Extract the (x, y) coordinate from the center of the cell holding the provided text.  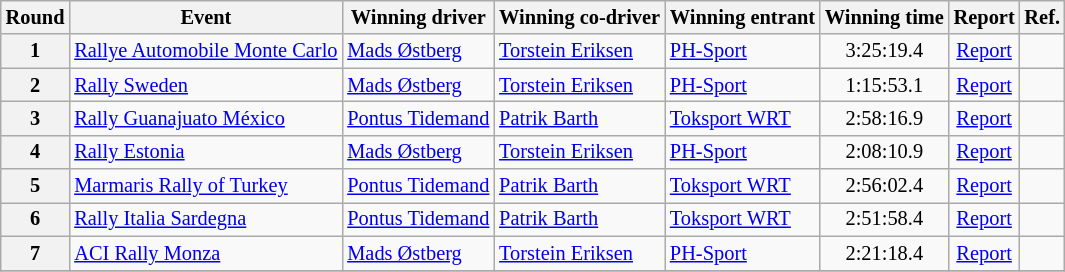
Winning co-driver (580, 17)
2:58:16.9 (884, 118)
3:25:19.4 (884, 51)
5 (36, 186)
Rally Sweden (206, 85)
Winning entrant (742, 17)
1:15:53.1 (884, 85)
Round (36, 17)
Winning driver (418, 17)
2:51:58.4 (884, 219)
Rally Italia Sardegna (206, 219)
Rally Guanajuato México (206, 118)
ACI Rally Monza (206, 253)
2 (36, 85)
Event (206, 17)
2:08:10.9 (884, 152)
1 (36, 51)
4 (36, 152)
Winning time (884, 17)
Marmaris Rally of Turkey (206, 186)
6 (36, 219)
2:56:02.4 (884, 186)
2:21:18.4 (884, 253)
7 (36, 253)
Rally Estonia (206, 152)
Rallye Automobile Monte Carlo (206, 51)
3 (36, 118)
Ref. (1042, 17)
